Output the (x, y) coordinate of the center of the cell containing the given text.  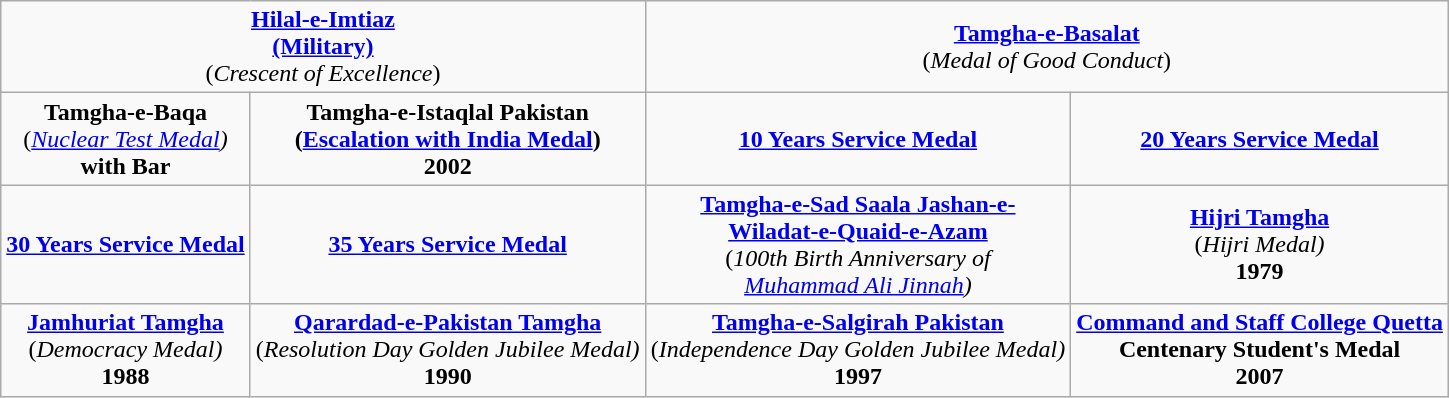
30 Years Service Medal (126, 244)
Qarardad-e-Pakistan Tamgha(Resolution Day Golden Jubilee Medal)1990 (448, 350)
Command and Staff College QuettaCentenary Student's Medal2007 (1260, 350)
20 Years Service Medal (1260, 139)
10 Years Service Medal (858, 139)
Jamhuriat Tamgha(Democracy Medal)1988 (126, 350)
Tamgha-e-Basalat(Medal of Good Conduct) (1046, 47)
35 Years Service Medal (448, 244)
Tamgha-e-Salgirah Pakistan(Independence Day Golden Jubilee Medal)1997 (858, 350)
Hijri Tamgha(Hijri Medal)1979 (1260, 244)
Tamgha-e-Istaqlal Pakistan(Escalation with India Medal)2002 (448, 139)
Hilal-e-Imtiaz(Military)(Crescent of Excellence) (323, 47)
Tamgha-e-Sad Saala Jashan-e-Wiladat-e-Quaid-e-Azam(100th Birth Anniversary ofMuhammad Ali Jinnah) (858, 244)
Tamgha-e-Baqa(Nuclear Test Medal)with Bar (126, 139)
